Scan for the cell matching the given text and deliver its (X, Y) coordinate at center. 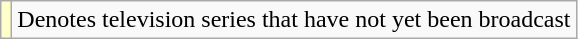
Denotes television series that have not yet been broadcast (294, 20)
